Search for the cell housing the specified text and yield its [x, y] center coordinate. 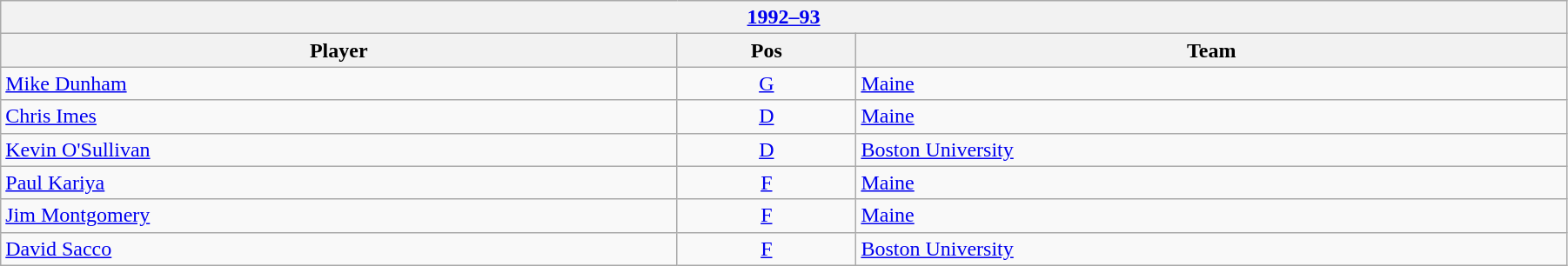
Paul Kariya [339, 183]
1992–93 [784, 17]
David Sacco [339, 249]
Player [339, 50]
G [767, 83]
Mike Dunham [339, 83]
Team [1211, 50]
Kevin O'Sullivan [339, 150]
Jim Montgomery [339, 216]
Chris Imes [339, 116]
Pos [767, 50]
